Search for the cell housing the specified text and yield its [X, Y] center coordinate. 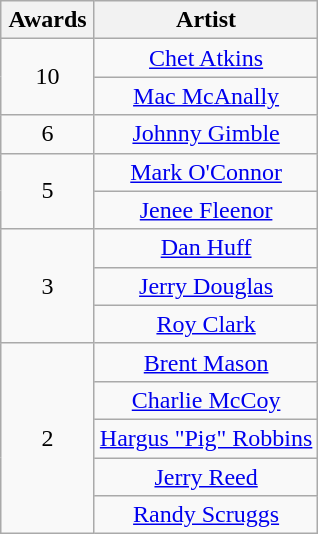
2 [48, 438]
Mark O'Connor [206, 172]
5 [48, 191]
Jerry Reed [206, 477]
Chet Atkins [206, 58]
Jerry Douglas [206, 286]
Brent Mason [206, 362]
Dan Huff [206, 248]
Awards [48, 20]
Hargus "Pig" Robbins [206, 438]
3 [48, 286]
Artist [206, 20]
Charlie McCoy [206, 400]
10 [48, 77]
Randy Scruggs [206, 515]
6 [48, 134]
Mac McAnally [206, 96]
Roy Clark [206, 324]
Jenee Fleenor [206, 210]
Johnny Gimble [206, 134]
